Determine the (x, y) coordinate at the center of the cell enclosing the given text.  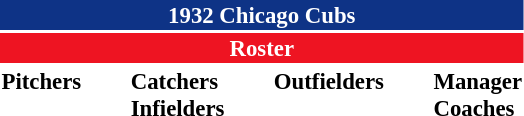
1932 Chicago Cubs (262, 15)
Roster (262, 48)
